Provide the (x, y) coordinate of the cell's center where the given text is located.  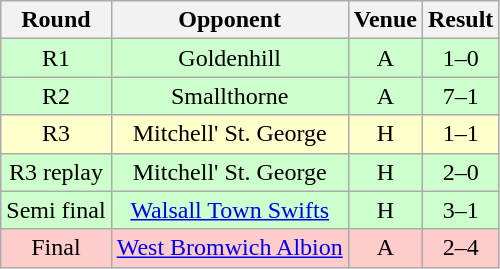
R1 (56, 58)
Goldenhill (230, 58)
Final (56, 248)
Semi final (56, 210)
R3 replay (56, 172)
2–0 (460, 172)
West Bromwich Albion (230, 248)
R2 (56, 96)
7–1 (460, 96)
3–1 (460, 210)
Result (460, 20)
Opponent (230, 20)
Smallthorne (230, 96)
Round (56, 20)
1–1 (460, 134)
1–0 (460, 58)
Venue (385, 20)
2–4 (460, 248)
R3 (56, 134)
Walsall Town Swifts (230, 210)
